Find where the given text appears and provide that cell's center as (X, Y) coordinate. 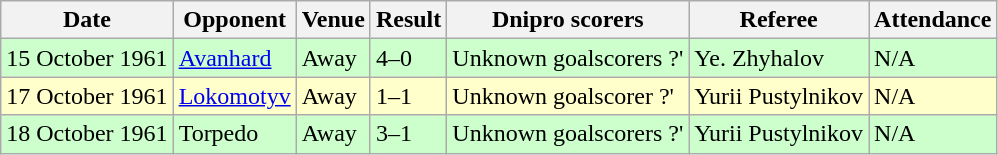
Referee (779, 20)
Venue (333, 20)
Attendance (933, 20)
Date (87, 20)
Result (408, 20)
18 October 1961 (87, 134)
15 October 1961 (87, 58)
17 October 1961 (87, 96)
3–1 (408, 134)
1–1 (408, 96)
Opponent (234, 20)
4–0 (408, 58)
Unknown goalscorer ?' (568, 96)
Lokomotyv (234, 96)
Dnipro scorers (568, 20)
Torpedo (234, 134)
Ye. Zhyhalov (779, 58)
Avanhard (234, 58)
